From the cell containing the given text, extract its center point as (X, Y) coordinate. 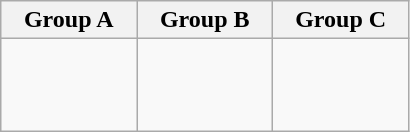
Group B (205, 20)
Group A (69, 20)
Group C (341, 20)
